Detect which cell encompasses the target text, then output its (X, Y) center coordinate. 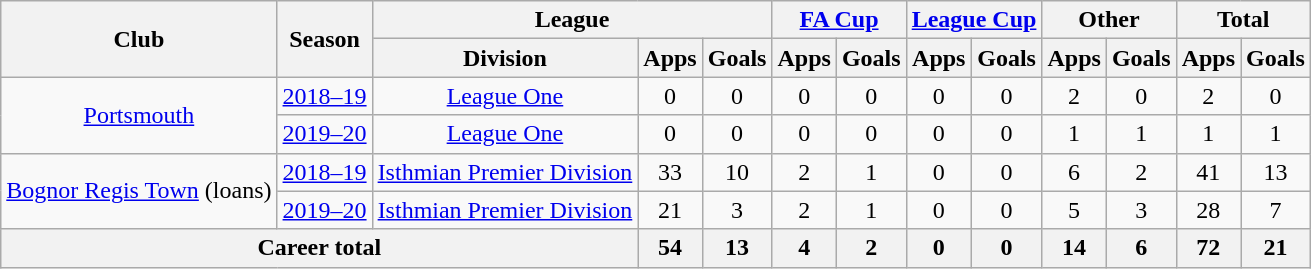
Division (505, 58)
Season (324, 39)
54 (670, 248)
28 (1208, 210)
14 (1074, 248)
72 (1208, 248)
7 (1276, 210)
Club (139, 39)
5 (1074, 210)
41 (1208, 172)
League Cup (974, 20)
33 (670, 172)
Portsmouth (139, 115)
FA Cup (839, 20)
Career total (320, 248)
Bognor Regis Town (loans) (139, 191)
Total (1243, 20)
Other (1109, 20)
League (572, 20)
10 (737, 172)
4 (804, 248)
